Return the (x, y) coordinate for the center point of the cell that contains the specified text.  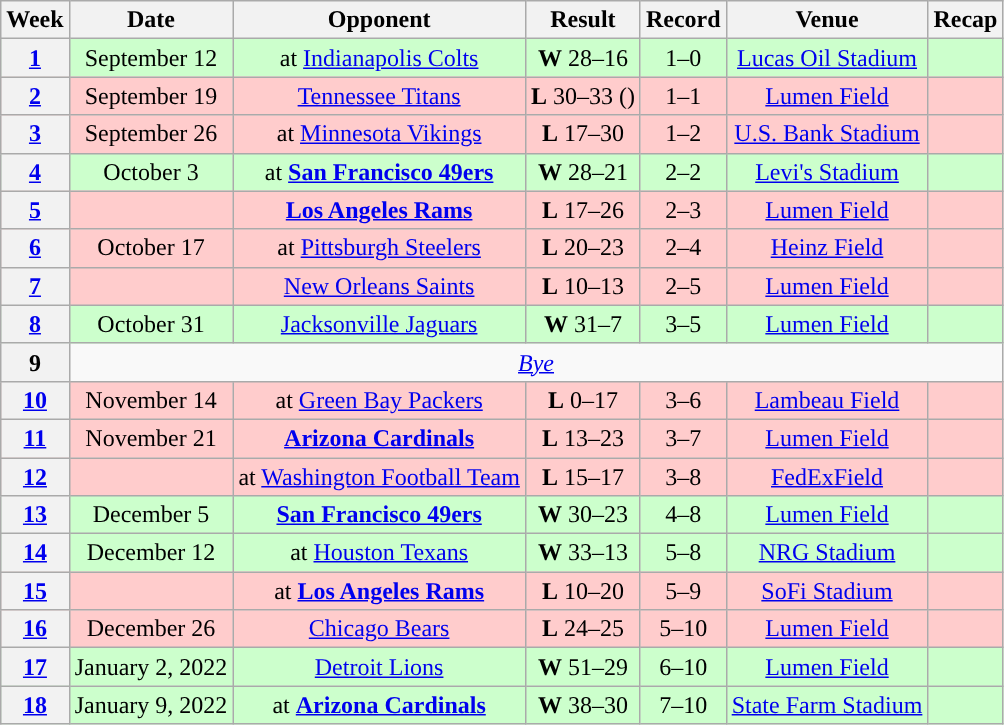
State Farm Stadium (827, 705)
Jacksonville Jaguars (380, 324)
at San Francisco 49ers (380, 172)
18 (35, 705)
L 10–20 (582, 591)
Week (35, 20)
W 28–21 (582, 172)
Recap (966, 20)
4–8 (683, 515)
at Green Bay Packers (380, 400)
Venue (827, 20)
NRG Stadium (827, 553)
Lucas Oil Stadium (827, 58)
December 12 (151, 553)
FedExField (827, 477)
15 (35, 591)
5 (35, 210)
3–8 (683, 477)
4 (35, 172)
5–9 (683, 591)
January 9, 2022 (151, 705)
L 24–25 (582, 629)
W 28–16 (582, 58)
2 (35, 96)
December 26 (151, 629)
11 (35, 438)
October 31 (151, 324)
9 (35, 362)
September 19 (151, 96)
at Washington Football Team (380, 477)
L 17–30 (582, 134)
Lambeau Field (827, 400)
U.S. Bank Stadium (827, 134)
November 21 (151, 438)
W 33–13 (582, 553)
October 3 (151, 172)
September 26 (151, 134)
7 (35, 286)
at Houston Texans (380, 553)
8 (35, 324)
L 15–17 (582, 477)
Heinz Field (827, 248)
12 (35, 477)
3–6 (683, 400)
November 14 (151, 400)
Result (582, 20)
Detroit Lions (380, 667)
at Los Angeles Rams (380, 591)
San Francisco 49ers (380, 515)
6–10 (683, 667)
2–4 (683, 248)
10 (35, 400)
January 2, 2022 (151, 667)
L 0–17 (582, 400)
1 (35, 58)
17 (35, 667)
5–10 (683, 629)
3–7 (683, 438)
W 38–30 (582, 705)
2–2 (683, 172)
2–3 (683, 210)
New Orleans Saints (380, 286)
1–0 (683, 58)
L 30–33 () (582, 96)
September 12 (151, 58)
16 (35, 629)
14 (35, 553)
Arizona Cardinals (380, 438)
3–5 (683, 324)
Bye (536, 362)
13 (35, 515)
W 31–7 (582, 324)
October 17 (151, 248)
Chicago Bears (380, 629)
L 13–23 (582, 438)
at Pittsburgh Steelers (380, 248)
3 (35, 134)
Levi's Stadium (827, 172)
7–10 (683, 705)
L 17–26 (582, 210)
W 30–23 (582, 515)
Record (683, 20)
W 51–29 (582, 667)
Date (151, 20)
2–5 (683, 286)
1–1 (683, 96)
L 10–13 (582, 286)
SoFi Stadium (827, 591)
at Minnesota Vikings (380, 134)
Opponent (380, 20)
L 20–23 (582, 248)
Tennessee Titans (380, 96)
at Indianapolis Colts (380, 58)
December 5 (151, 515)
6 (35, 248)
Los Angeles Rams (380, 210)
1–2 (683, 134)
5–8 (683, 553)
at Arizona Cardinals (380, 705)
